From the cell containing the given text, extract its center point as [x, y] coordinate. 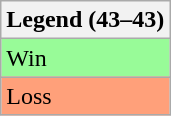
Legend (43–43) [86, 20]
Win [86, 58]
Loss [86, 96]
